Provide the [X, Y] coordinate of the cell's center where the given text is located.  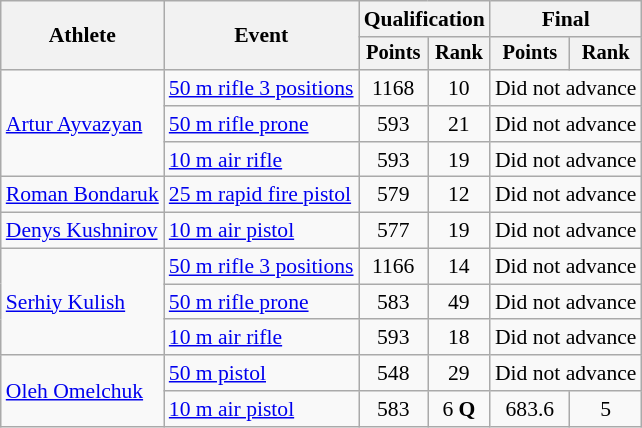
5 [606, 409]
Denys Kushnirov [82, 231]
21 [459, 124]
12 [459, 195]
6 Q [459, 409]
Roman Bondaruk [82, 195]
29 [459, 373]
Oleh Omelchuk [82, 390]
25 m rapid fire pistol [262, 195]
683.6 [530, 409]
49 [459, 302]
18 [459, 338]
Qualification [424, 19]
Event [262, 36]
577 [394, 231]
Serhiy Kulish [82, 302]
Final [566, 19]
1168 [394, 88]
14 [459, 267]
Athlete [82, 36]
50 m pistol [262, 373]
1166 [394, 267]
Artur Ayvazyan [82, 124]
579 [394, 195]
10 [459, 88]
548 [394, 373]
